Find where the given text appears and provide that cell's center as [X, Y] coordinate. 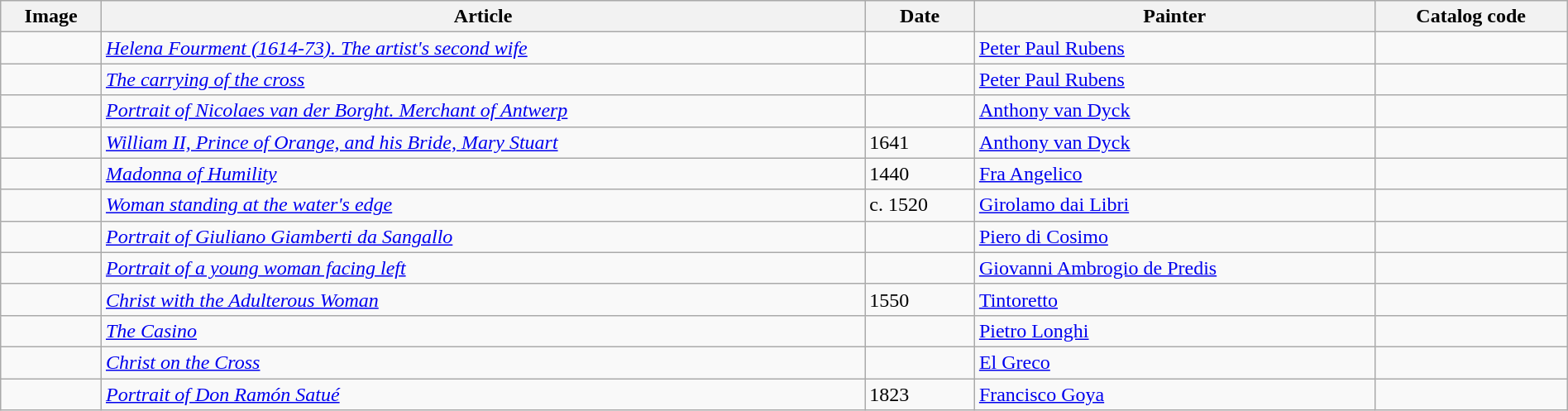
Image [51, 17]
1440 [920, 174]
Giovanni Ambrogio de Predis [1174, 268]
Portrait of a young woman facing left [483, 268]
Madonna of Humility [483, 174]
Portrait of Don Ramón Satué [483, 394]
Francisco Goya [1174, 394]
Date [920, 17]
Portrait of Giuliano Giamberti da Sangallo [483, 237]
Pietro Longhi [1174, 331]
William II, Prince of Orange, and his Bride, Mary Stuart [483, 142]
Helena Fourment (1614-73). The artist's second wife [483, 48]
The carrying of the cross [483, 79]
El Greco [1174, 362]
Piero di Cosimo [1174, 237]
Girolamo dai Libri [1174, 205]
Portrait of Nicolaes van der Borght. Merchant of Antwerp [483, 111]
Article [483, 17]
Christ on the Cross [483, 362]
Fra Angelico [1174, 174]
The Casino [483, 331]
1823 [920, 394]
c. 1520 [920, 205]
Painter [1174, 17]
Catalog code [1470, 17]
Tintoretto [1174, 299]
1641 [920, 142]
1550 [920, 299]
Christ with the Adulterous Woman [483, 299]
Woman standing at the water's edge [483, 205]
